Locate the cell with the specified text and output its (x, y) center coordinate. 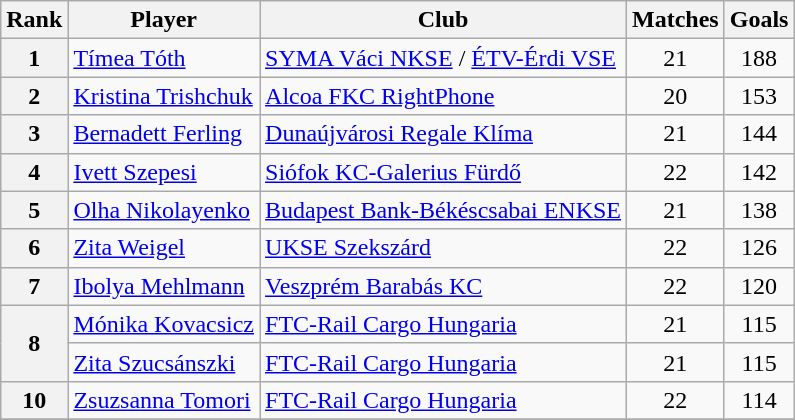
Goals (759, 20)
114 (759, 400)
Dunaújvárosi Regale Klíma (444, 134)
138 (759, 210)
Zita Weigel (164, 248)
7 (34, 286)
3 (34, 134)
1 (34, 58)
4 (34, 172)
10 (34, 400)
Siófok KC-Galerius Fürdő (444, 172)
Club (444, 20)
20 (676, 96)
120 (759, 286)
142 (759, 172)
Ibolya Mehlmann (164, 286)
Olha Nikolayenko (164, 210)
Matches (676, 20)
SYMA Váci NKSE / ÉTV-Érdi VSE (444, 58)
Rank (34, 20)
UKSE Szekszárd (444, 248)
5 (34, 210)
Alcoa FKC RightPhone (444, 96)
Zsuzsanna Tomori (164, 400)
Tímea Tóth (164, 58)
6 (34, 248)
Veszprém Barabás KC (444, 286)
2 (34, 96)
Mónika Kovacsicz (164, 324)
Bernadett Ferling (164, 134)
144 (759, 134)
153 (759, 96)
126 (759, 248)
8 (34, 343)
Zita Szucsánszki (164, 362)
Ivett Szepesi (164, 172)
Kristina Trishchuk (164, 96)
188 (759, 58)
Budapest Bank-Békéscsabai ENKSE (444, 210)
Player (164, 20)
